Return the [X, Y] coordinate for the center point of the cell that contains the specified text.  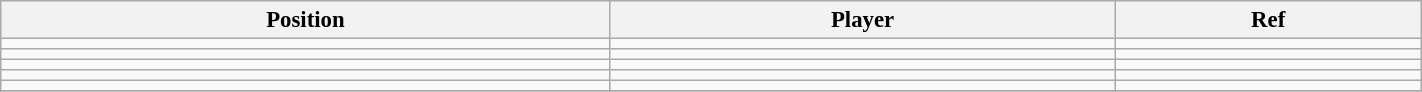
Player [862, 20]
Ref [1268, 20]
Position [306, 20]
